Extract the (x, y) coordinate from the center of the cell holding the provided text.  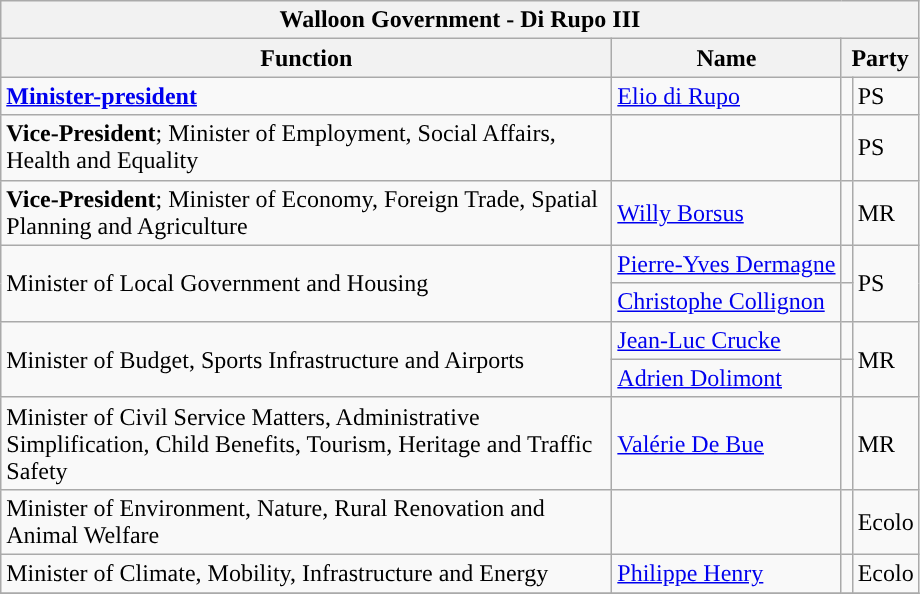
Walloon Government - Di Rupo III (460, 20)
Minister of Environment, Nature, Rural Renovation and Animal Welfare (306, 522)
Vice-President; Minister of Economy, Foreign Trade, Spatial Planning and Agriculture (306, 212)
Minister-president (306, 96)
Minister of Climate, Mobility, Infrastructure and Energy (306, 573)
Elio di Rupo (726, 96)
Party (880, 58)
Philippe Henry (726, 573)
Minister of Civil Service Matters, Administrative Simplification, Child Benefits, Tourism, Heritage and Traffic Safety (306, 443)
Name (726, 58)
Valérie De Bue (726, 443)
Jean-Luc Crucke (726, 340)
Vice-President; Minister of Employment, Social Affairs, Health and Equality (306, 148)
Function (306, 58)
Minister of Budget, Sports Infrastructure and Airports (306, 359)
Willy Borsus (726, 212)
Christophe Collignon (726, 302)
Pierre-Yves Dermagne (726, 264)
Adrien Dolimont (726, 378)
Minister of Local Government and Housing (306, 283)
